Detect which cell encompasses the target text, then output its (X, Y) center coordinate. 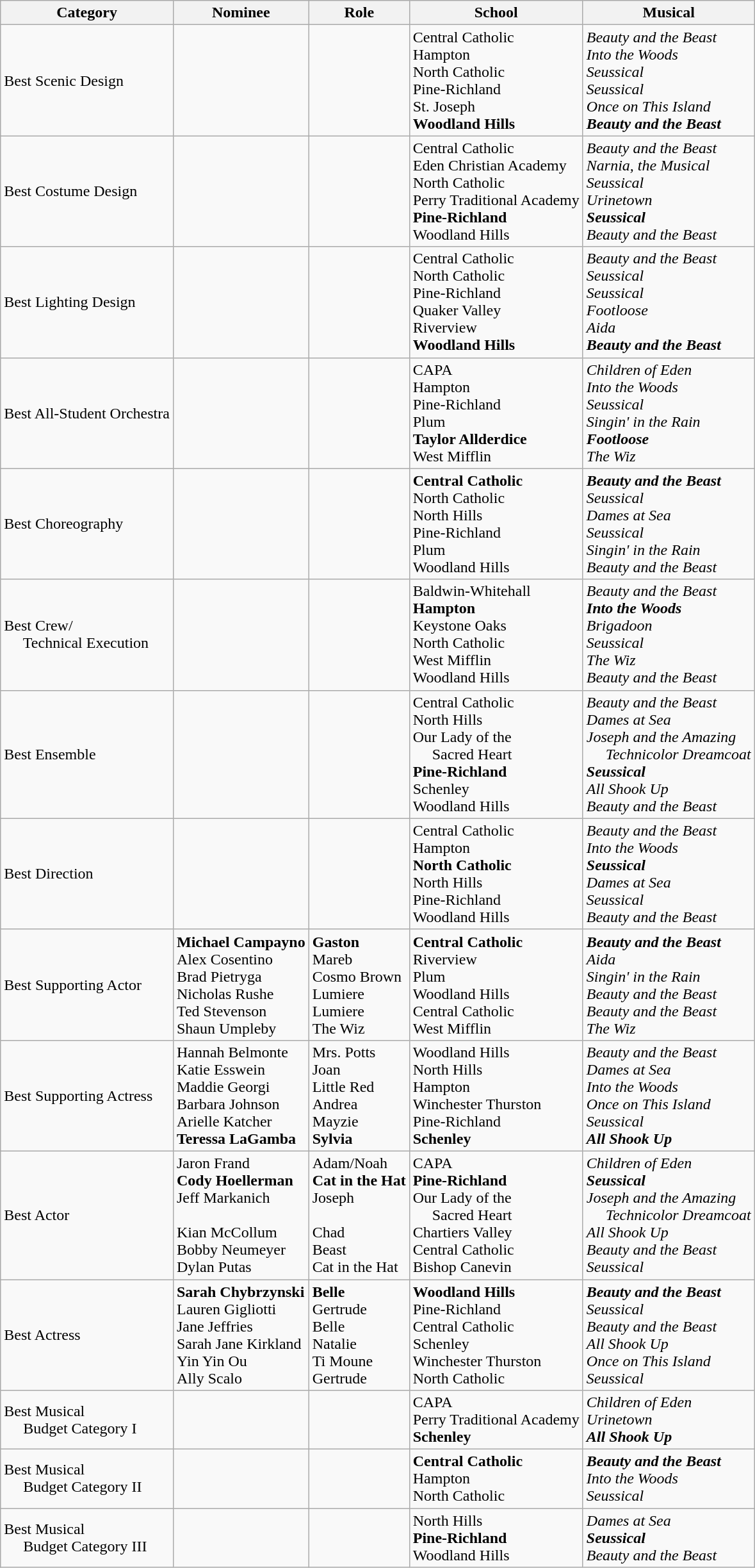
Beauty and the BeastDames at SeaInto the WoodsOnce on This IslandSeussicalAll Shook Up (669, 1096)
Sarah ChybrzynskiLauren GigliottiJane JeffriesSarah Jane KirklandYin Yin OuAlly Scalo (241, 1334)
Best Musical Budget Category III (87, 1538)
Michael CampaynoAlex CosentinoBrad PietrygaNicholas RusheTed Stevenson Shaun Umpleby (241, 984)
North HillsPine-RichlandWoodland Hills (496, 1538)
Musical (669, 13)
Central CatholicNorth HillsOur Lady of the Sacred HeartPine-RichlandSchenleyWoodland Hills (496, 754)
Baldwin-WhitehallHamptonKeystone OaksNorth CatholicWest MifflinWoodland Hills (496, 634)
Best Ensemble (87, 754)
Children of EdenInto the WoodsSeussicalSingin' in the RainFootlooseThe Wiz (669, 413)
Best Direction (87, 874)
Children of EdenSeussicalJoseph and the Amazing Technicolor DreamcoatAll Shook UpBeauty and the BeastSeussical (669, 1215)
CAPAPerry Traditional AcademySchenley (496, 1420)
CAPAPine-RichlandOur Lady of the Sacred HeartChartiers ValleyCentral CatholicBishop Canevin (496, 1215)
Beauty and the BeastSeussicalSeussicalFootlooseAidaBeauty and the Beast (669, 302)
Central CatholicHamptonNorth Catholic (496, 1479)
Adam/NoahCat in the HatJosephChadBeastCat in the Hat (359, 1215)
Best Choreography (87, 524)
Beauty and the BeastInto the WoodsBrigadoonSeussicalThe WizBeauty and the Beast (669, 634)
GastonMarebCosmo BrownLumiereLumiereThe Wiz (359, 984)
Woodland HillsPine-RichlandCentral CatholicSchenleyWinchester ThurstonNorth Catholic (496, 1334)
Dames at SeaSeussicalBeauty and the Beast (669, 1538)
Best Supporting Actress (87, 1096)
Woodland HillsNorth HillsHamptonWinchester ThurstonPine-RichlandSchenley (496, 1096)
Beauty and the BeastInto the WoodsSeussical (669, 1479)
Central CatholicRiverviewPlumWoodland HillsCentral CatholicWest Mifflin (496, 984)
Jaron FrandCody HoellermanJeff MarkanichKian McCollumBobby NeumeyerDylan Putas (241, 1215)
Beauty and the BeastNarnia, the MusicalSeussicalUrinetownSeussicalBeauty and the Beast (669, 191)
Best Scenic Design (87, 81)
School (496, 13)
Central CatholicHamptonNorth CatholicNorth HillsPine-RichlandWoodland Hills (496, 874)
Hannah BelmonteKatie EssweinMaddie GeorgiBarbara JohnsonArielle Katcher Teressa LaGamba (241, 1096)
Best Actress (87, 1334)
Best Musical Budget Category I (87, 1420)
Best Costume Design (87, 191)
Central CatholicNorth CatholicNorth HillsPine-RichlandPlumWoodland Hills (496, 524)
Beauty and the BeastSeussicalDames at SeaSeussicalSingin' in the RainBeauty and the Beast (669, 524)
Central CatholicEden Christian AcademyNorth CatholicPerry Traditional AcademyPine-RichlandWoodland Hills (496, 191)
Nominee (241, 13)
Best Supporting Actor (87, 984)
Best Lighting Design (87, 302)
Best All-Student Orchestra (87, 413)
Mrs. PottsJoanLittle RedAndreaMayzieSylvia (359, 1096)
Beauty and the BeastDames at SeaJoseph and the Amazing Technicolor DreamcoatSeussicalAll Shook UpBeauty and the Beast (669, 754)
Children of EdenUrinetownAll Shook Up (669, 1420)
Best Actor (87, 1215)
Central CatholicHamptonNorth CatholicPine-RichlandSt. JosephWoodland Hills (496, 81)
Central CatholicNorth CatholicPine-RichlandQuaker ValleyRiverviewWoodland Hills (496, 302)
Beauty and the BeastAidaSingin' in the RainBeauty and the BeastBeauty and the BeastThe Wiz (669, 984)
BelleGertrudeBelleNatalieTi MouneGertrude (359, 1334)
CAPAHamptonPine-RichlandPlumTaylor AllderdiceWest Mifflin (496, 413)
Beauty and the BeastInto the WoodsSeussicalDames at SeaSeussicalBeauty and the Beast (669, 874)
Beauty and the BeastSeussicalBeauty and the BeastAll Shook UpOnce on This IslandSeussical (669, 1334)
Role (359, 13)
Category (87, 13)
Best Musical Budget Category II (87, 1479)
Beauty and the BeastInto the WoodsSeussicalSeussicalOnce on This IslandBeauty and the Beast (669, 81)
Best Crew/ Technical Execution (87, 634)
